Extract the [X, Y] coordinate from the center of the cell holding the provided text.  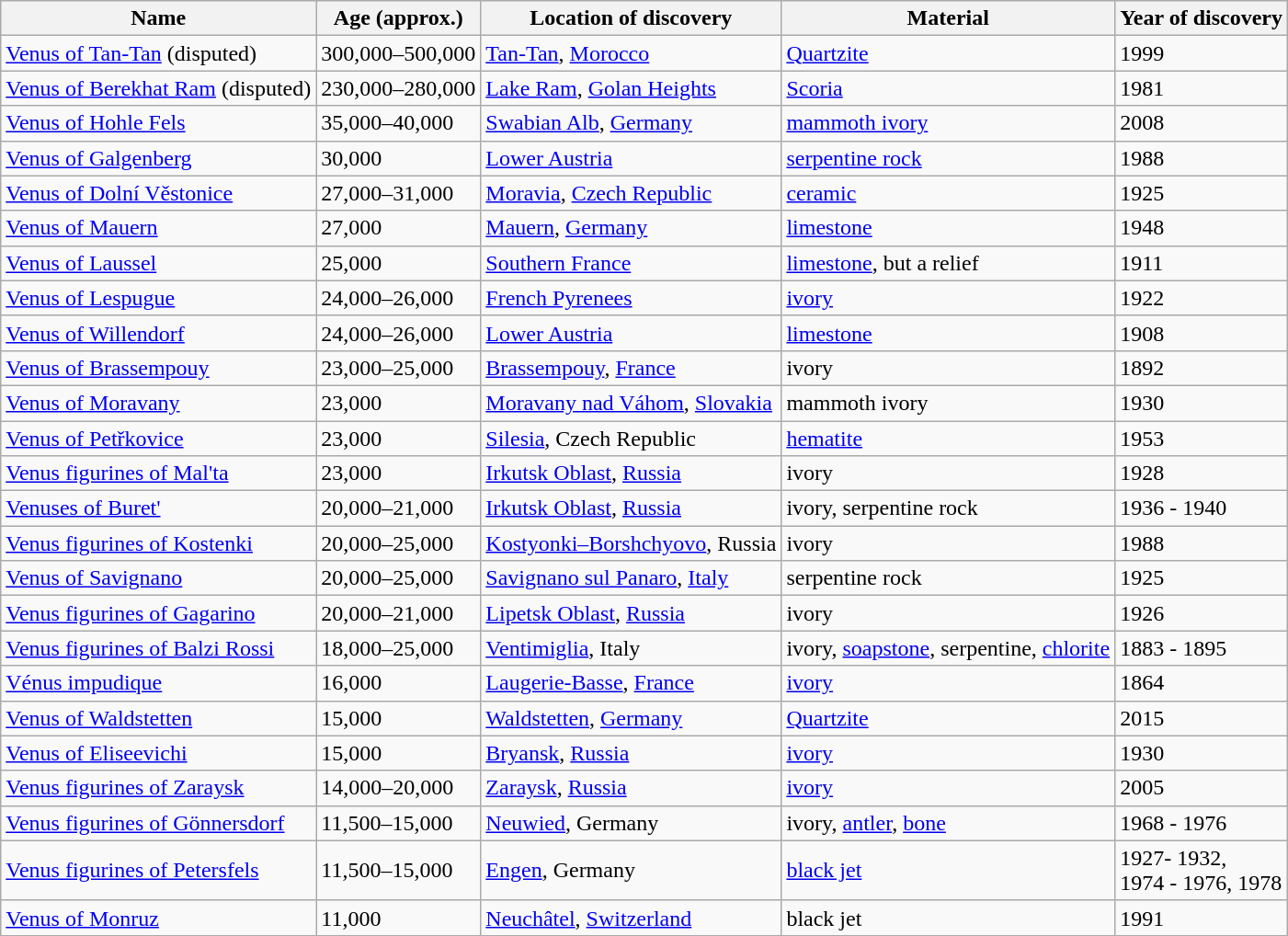
1927- 1932,1974 - 1976, 1978 [1202, 870]
1892 [1202, 368]
18,000–25,000 [399, 648]
Venus of Savignano [158, 578]
30,000 [399, 158]
Venus figurines of Kostenki [158, 543]
25,000 [399, 263]
hematite [949, 439]
1883 - 1895 [1202, 648]
1953 [1202, 439]
Venus figurines of Gagarino [158, 613]
Bryansk, Russia [631, 753]
1948 [1202, 228]
300,000–500,000 [399, 53]
Venus of Petřkovice [158, 439]
ivory, soapstone, serpentine, chlorite [949, 648]
230,000–280,000 [399, 88]
Material [949, 18]
Venus of Eliseevichi [158, 753]
1926 [1202, 613]
Venus of Dolní Věstonice [158, 193]
Venus of Hohle Fels [158, 123]
limestone, but a relief [949, 263]
1991 [1202, 918]
Venus of Waldstetten [158, 718]
Venus figurines of Mal'ta [158, 474]
Savignano sul Panaro, Italy [631, 578]
1908 [1202, 333]
35,000–40,000 [399, 123]
Neuwied, Germany [631, 823]
Venus of Berekhat Ram (disputed) [158, 88]
ivory, serpentine rock [949, 508]
23,000–25,000 [399, 368]
1922 [1202, 298]
Silesia, Czech Republic [631, 439]
Lake Ram, Golan Heights [631, 88]
1928 [1202, 474]
Kostyonki–Borshchyovo, Russia [631, 543]
1999 [1202, 53]
Venus of Lespugue [158, 298]
Venus of Tan-Tan (disputed) [158, 53]
1911 [1202, 263]
Vénus impudique [158, 683]
Location of discovery [631, 18]
Laugerie-Basse, France [631, 683]
Moravany nad Váhom, Slovakia [631, 403]
1936 - 1940 [1202, 508]
1981 [1202, 88]
1968 - 1976 [1202, 823]
Venus of Galgenberg [158, 158]
1864 [1202, 683]
ivory, antler, bone [949, 823]
2005 [1202, 788]
Age (approx.) [399, 18]
16,000 [399, 683]
14,000–20,000 [399, 788]
Waldstetten, Germany [631, 718]
Venuses of Buret' [158, 508]
Venus of Brassempouy [158, 368]
Venus of Mauern [158, 228]
2008 [1202, 123]
Tan-Tan, Morocco [631, 53]
27,000 [399, 228]
27,000–31,000 [399, 193]
Venus of Willendorf [158, 333]
Venus figurines of Zaraysk [158, 788]
Mauern, Germany [631, 228]
Neuchâtel, Switzerland [631, 918]
Zaraysk, Russia [631, 788]
French Pyrenees [631, 298]
Venus figurines of Gönnersdorf [158, 823]
Venus of Moravany [158, 403]
Engen, Germany [631, 870]
Venus of Laussel [158, 263]
Venus of Monruz [158, 918]
Moravia, Czech Republic [631, 193]
ceramic [949, 193]
Lipetsk Oblast, Russia [631, 613]
Name [158, 18]
2015 [1202, 718]
Scoria [949, 88]
Venus figurines of Petersfels [158, 870]
11,000 [399, 918]
Southern France [631, 263]
Ventimiglia, Italy [631, 648]
Venus figurines of Balzi Rossi [158, 648]
Year of discovery [1202, 18]
Brassempouy, France [631, 368]
Swabian Alb, Germany [631, 123]
